Return [X, Y] of the center of cell containing provided text 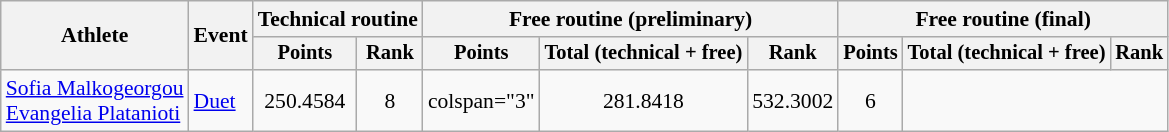
532.3002 [792, 100]
Event [221, 36]
Technical routine [338, 19]
281.8418 [644, 100]
250.4584 [305, 100]
Athlete [95, 36]
8 [390, 100]
Free routine (final) [1003, 19]
Duet [221, 100]
Sofia MalkogeorgouEvangelia Platanioti [95, 100]
Free routine (preliminary) [630, 19]
colspan="3" [482, 100]
6 [870, 100]
